Find where the given text appears and provide that cell's center as [x, y] coordinate. 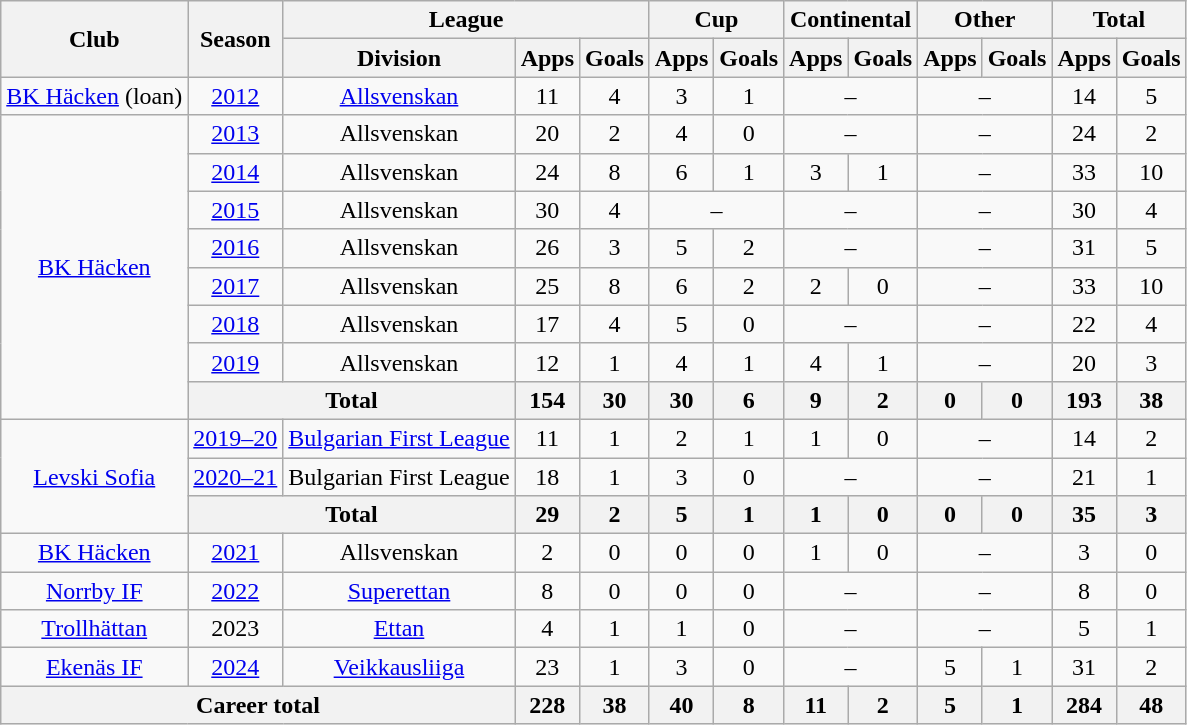
Levski Sofia [94, 476]
Cup [716, 20]
9 [816, 400]
Trollhättan [94, 629]
Ettan [399, 629]
35 [1084, 515]
2021 [236, 553]
Career total [258, 705]
2014 [236, 172]
48 [1151, 705]
29 [547, 515]
Superettan [399, 591]
25 [547, 286]
17 [547, 324]
Club [94, 39]
2022 [236, 591]
Veikkausliiga [399, 667]
Division [399, 58]
12 [547, 362]
284 [1084, 705]
2018 [236, 324]
21 [1084, 477]
40 [681, 705]
Other [985, 20]
2015 [236, 210]
2013 [236, 134]
2023 [236, 629]
18 [547, 477]
2017 [236, 286]
2020–21 [236, 477]
2019–20 [236, 438]
22 [1084, 324]
23 [547, 667]
26 [547, 248]
154 [547, 400]
Norrby IF [94, 591]
League [466, 20]
BK Häcken (loan) [94, 96]
2024 [236, 667]
2016 [236, 248]
2019 [236, 362]
Season [236, 39]
Ekenäs IF [94, 667]
Continental [851, 20]
2012 [236, 96]
193 [1084, 400]
228 [547, 705]
